Return the (X, Y) coordinate for the center point of the cell that contains the specified text.  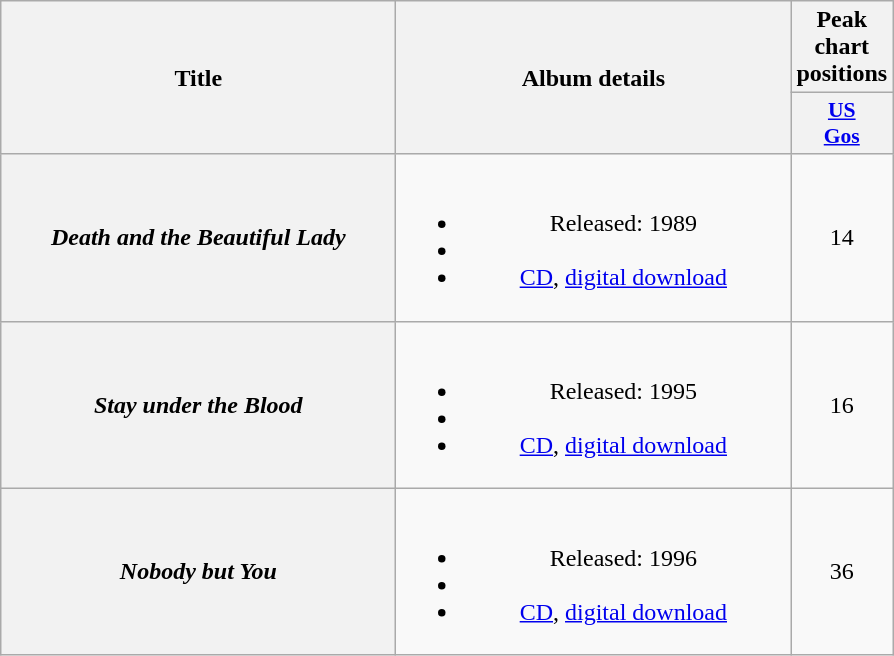
Released: 1996CD, digital download (594, 572)
Peak chart positions (842, 47)
Title (198, 78)
Nobody but You (198, 572)
Released: 1989CD, digital download (594, 238)
14 (842, 238)
Stay under the Blood (198, 404)
36 (842, 572)
16 (842, 404)
Death and the Beautiful Lady (198, 238)
USGos (842, 124)
Released: 1995CD, digital download (594, 404)
Album details (594, 78)
